Return the [X, Y] coordinate for the center point of the cell that contains the specified text.  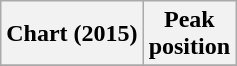
Chart (2015) [72, 34]
Peak position [189, 34]
